Output the (X, Y) coordinate of the center of the cell containing the given text.  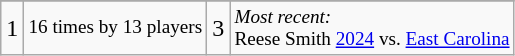
Most recent:Reese Smith 2024 vs. East Carolina (372, 28)
3 (218, 28)
16 times by 13 players (116, 28)
1 (12, 28)
